From the cell containing the given text, extract its center point as (X, Y) coordinate. 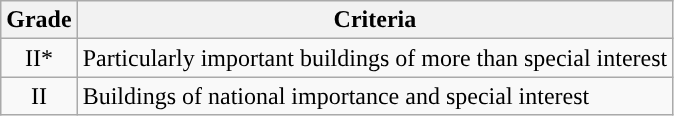
II* (39, 58)
Buildings of national importance and special interest (375, 96)
Grade (39, 20)
II (39, 96)
Particularly important buildings of more than special interest (375, 58)
Criteria (375, 20)
